Output the (X, Y) coordinate of the center of the cell containing the given text.  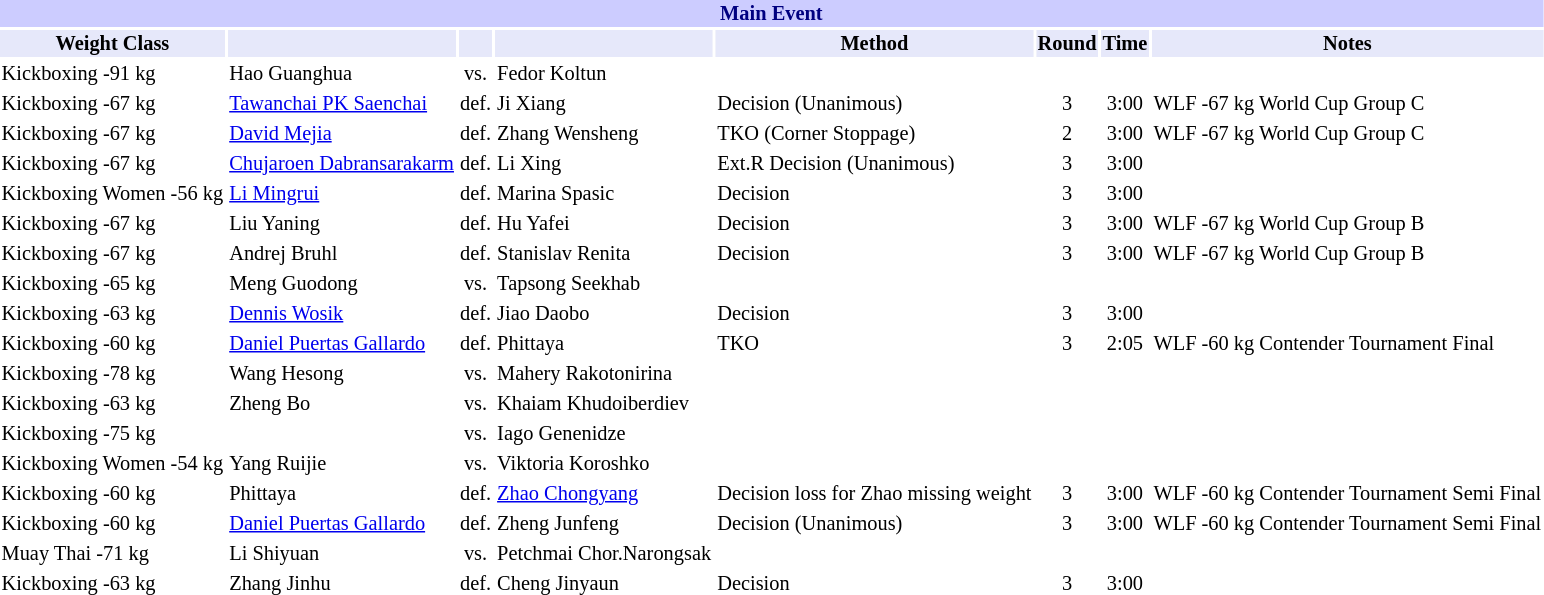
Main Event (772, 14)
Chujaroen Dabransarakarm (342, 164)
Khaiam Khudoiberdiev (604, 404)
Weight Class (112, 44)
Kickboxing Women -54 kg (112, 464)
Yang Ruijie (342, 464)
2:05 (1125, 344)
Stanislav Renita (604, 254)
Method (874, 44)
David Mejia (342, 134)
Muay Thai -71 kg (112, 554)
Round (1067, 44)
Mahery Rakotonirina (604, 374)
Hu Yafei (604, 224)
Kickboxing -65 kg (112, 284)
Li Xing (604, 164)
Andrej Bruhl (342, 254)
Viktoria Koroshko (604, 464)
Wang Hesong (342, 374)
Tawanchai PK Saenchai (342, 104)
Zheng Junfeng (604, 524)
Dennis Wosik (342, 314)
Li Mingrui (342, 194)
Kickboxing Women -56 kg (112, 194)
Kickboxing -78 kg (112, 374)
Time (1125, 44)
2 (1067, 134)
Jiao Daobo (604, 314)
Kickboxing -75 kg (112, 434)
Ji Xiang (604, 104)
Kickboxing -91 kg (112, 74)
TKO (874, 344)
Liu Yaning (342, 224)
Notes (1348, 44)
Decision loss for Zhao missing weight (874, 494)
Zheng Bo (342, 404)
Meng Guodong (342, 284)
WLF -60 kg Contender Tournament Final (1348, 344)
Fedor Koltun (604, 74)
Zhao Chongyang (604, 494)
Hao Guanghua (342, 74)
Marina Spasic (604, 194)
Zhang Wensheng (604, 134)
Li Shiyuan (342, 554)
Petchmai Chor.Narongsak (604, 554)
Ext.R Decision (Unanimous) (874, 164)
TKO (Corner Stoppage) (874, 134)
Tapsong Seekhab (604, 284)
Iago Genenidze (604, 434)
